Determine the [X, Y] coordinate at the center of the cell enclosing the given text.  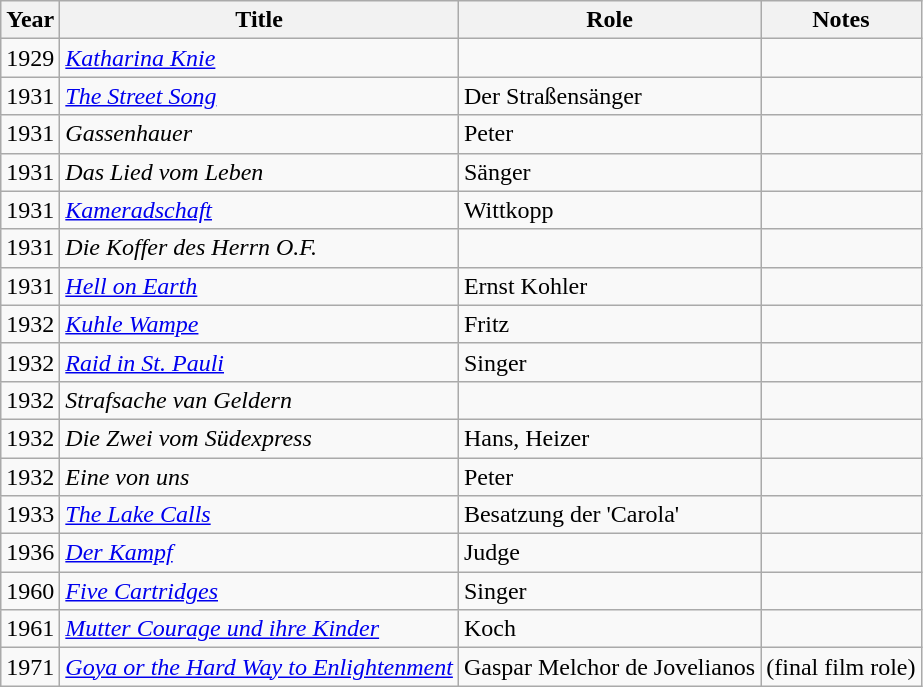
1971 [30, 667]
Fritz [609, 324]
Raid in St. Pauli [260, 362]
Die Zwei vom Südexpress [260, 438]
1936 [30, 553]
1960 [30, 591]
Title [260, 20]
1929 [30, 58]
Judge [609, 553]
Five Cartridges [260, 591]
Ernst Kohler [609, 286]
Der Straßensänger [609, 96]
Der Kampf [260, 553]
Year [30, 20]
Mutter Courage und ihre Kinder [260, 629]
1961 [30, 629]
Role [609, 20]
(final film role) [841, 667]
Goya or the Hard Way to Enlightenment [260, 667]
Gassenhauer [260, 134]
The Lake Calls [260, 515]
Das Lied vom Leben [260, 172]
The Street Song [260, 96]
Kameradschaft [260, 210]
Sänger [609, 172]
Hans, Heizer [609, 438]
Koch [609, 629]
Hell on Earth [260, 286]
1933 [30, 515]
Eine von uns [260, 477]
Strafsache van Geldern [260, 400]
Besatzung der 'Carola' [609, 515]
Kuhle Wampe [260, 324]
Gaspar Melchor de Jovelianos [609, 667]
Katharina Knie [260, 58]
Wittkopp [609, 210]
Notes [841, 20]
Die Koffer des Herrn O.F. [260, 248]
